Return (X, Y) of the center of cell containing provided text 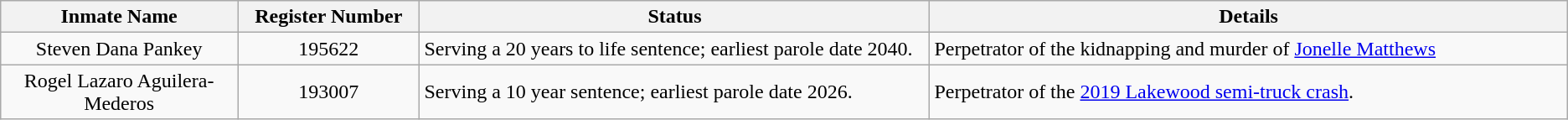
Details (1248, 17)
195622 (328, 49)
Serving a 10 year sentence; earliest parole date 2026. (675, 92)
Perpetrator of the kidnapping and murder of Jonelle Matthews (1248, 49)
193007 (328, 92)
Steven Dana Pankey (119, 49)
Rogel Lazaro Aguilera-Mederos (119, 92)
Status (675, 17)
Serving a 20 years to life sentence; earliest parole date 2040. (675, 49)
Inmate Name (119, 17)
Register Number (328, 17)
Perpetrator of the 2019 Lakewood semi-truck crash. (1248, 92)
